Search for the cell housing the specified text and yield its (X, Y) center coordinate. 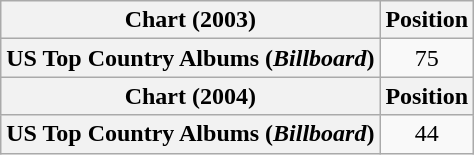
44 (427, 134)
75 (427, 58)
Chart (2003) (190, 20)
Chart (2004) (190, 96)
